Scan for the cell matching the given text and deliver its (X, Y) coordinate at center. 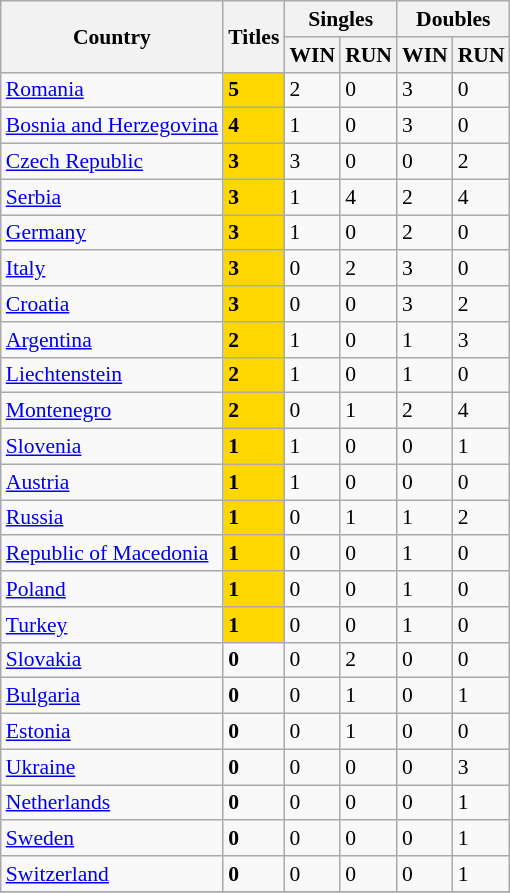
Singles (340, 19)
Switzerland (112, 874)
Croatia (112, 304)
Netherlands (112, 803)
Turkey (112, 625)
Poland (112, 589)
Bosnia and Herzegovina (112, 126)
Czech Republic (112, 162)
Titles (254, 36)
Ukraine (112, 767)
Estonia (112, 732)
Slovakia (112, 660)
Country (112, 36)
5 (254, 90)
Liechtenstein (112, 375)
Doubles (454, 19)
Montenegro (112, 411)
Romania (112, 90)
Serbia (112, 197)
Republic of Macedonia (112, 554)
Austria (112, 482)
Italy (112, 269)
Germany (112, 233)
Russia (112, 518)
Sweden (112, 839)
Argentina (112, 340)
Bulgaria (112, 696)
Slovenia (112, 447)
